Pinpoint the cell where the given text exists, returning its (x, y) midpoint coordinate. 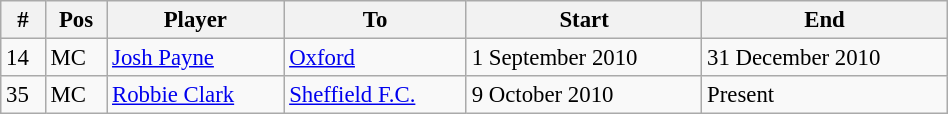
# (24, 20)
Oxford (376, 58)
14 (24, 58)
Sheffield F.C. (376, 95)
35 (24, 95)
To (376, 20)
9 October 2010 (584, 95)
Josh Payne (196, 58)
Robbie Clark (196, 95)
1 September 2010 (584, 58)
Start (584, 20)
Player (196, 20)
End (825, 20)
Present (825, 95)
31 December 2010 (825, 58)
Pos (76, 20)
